Find where the given text appears and provide that cell's center as (x, y) coordinate. 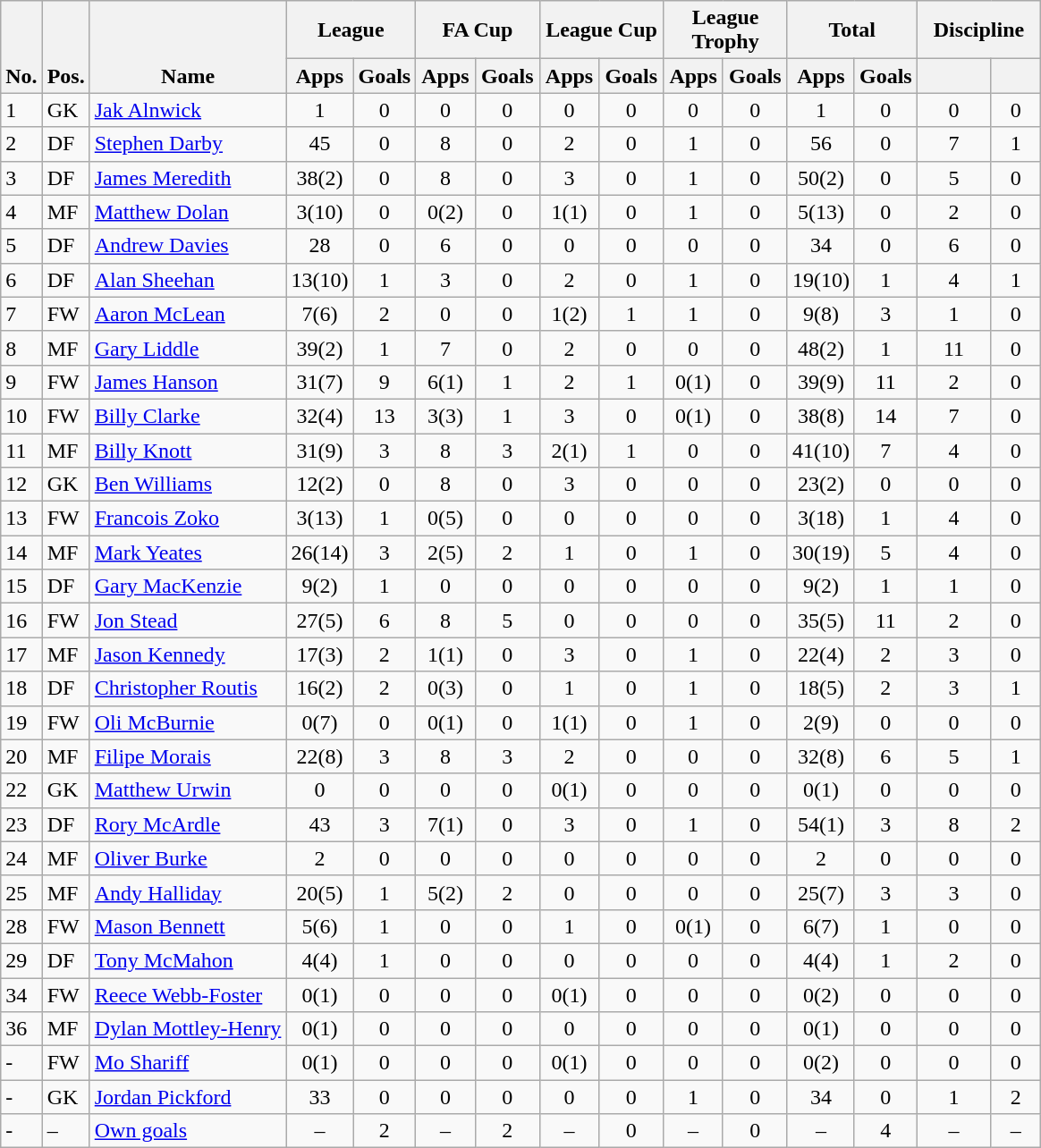
29 (21, 960)
50(2) (821, 178)
54(1) (821, 824)
23 (21, 824)
0(7) (320, 722)
36 (21, 1029)
5(13) (821, 212)
James Meredith (188, 178)
Gary MacKenzie (188, 587)
5(6) (320, 926)
10 (21, 416)
17(3) (320, 654)
3(18) (821, 519)
Oliver Burke (188, 858)
1(2) (569, 314)
20 (21, 756)
League Cup (601, 30)
19 (21, 722)
33 (320, 1097)
41(10) (821, 450)
30(19) (821, 553)
League (351, 30)
12 (21, 485)
18(5) (821, 688)
39(2) (320, 348)
Stephen Darby (188, 144)
No. (21, 46)
5(2) (445, 892)
Andy Halliday (188, 892)
38(8) (821, 416)
Gary Liddle (188, 348)
2(9) (821, 722)
Dylan Mottley-Henry (188, 1029)
32(8) (821, 756)
6(1) (445, 382)
0(3) (445, 688)
Matthew Urwin (188, 790)
43 (320, 824)
12(2) (320, 485)
35(5) (821, 620)
2(5) (445, 553)
7(6) (320, 314)
Name (188, 46)
56 (821, 144)
Ben Williams (188, 485)
22(4) (821, 654)
31(7) (320, 382)
2(1) (569, 450)
Billy Clarke (188, 416)
Rory McArdle (188, 824)
Christopher Routis (188, 688)
48(2) (821, 348)
Jason Kennedy (188, 654)
16(2) (320, 688)
0(5) (445, 519)
Mason Bennett (188, 926)
20(5) (320, 892)
17 (21, 654)
22(8) (320, 756)
32(4) (320, 416)
Reece Webb-Foster (188, 995)
39(9) (821, 382)
Discipline (978, 30)
Jon Stead (188, 620)
Billy Knott (188, 450)
19(10) (821, 280)
38(2) (320, 178)
6(7) (821, 926)
Pos. (66, 46)
16 (21, 620)
23(2) (821, 485)
Aaron McLean (188, 314)
22 (21, 790)
Mark Yeates (188, 553)
Andrew Davies (188, 246)
Total (851, 30)
James Hanson (188, 382)
26(14) (320, 553)
Jak Alnwick (188, 110)
Oli McBurnie (188, 722)
15 (21, 587)
Alan Sheehan (188, 280)
31(9) (320, 450)
18 (21, 688)
Mo Shariff (188, 1063)
Francois Zoko (188, 519)
25(7) (821, 892)
League Trophy (726, 30)
9(8) (821, 314)
Matthew Dolan (188, 212)
27(5) (320, 620)
3(10) (320, 212)
Tony McMahon (188, 960)
Jordan Pickford (188, 1097)
24 (21, 858)
25 (21, 892)
3(13) (320, 519)
Own goals (188, 1131)
Filipe Morais (188, 756)
3(3) (445, 416)
45 (320, 144)
FA Cup (478, 30)
13(10) (320, 280)
7(1) (445, 824)
